Scan for the cell matching the given text and deliver its [X, Y] coordinate at center. 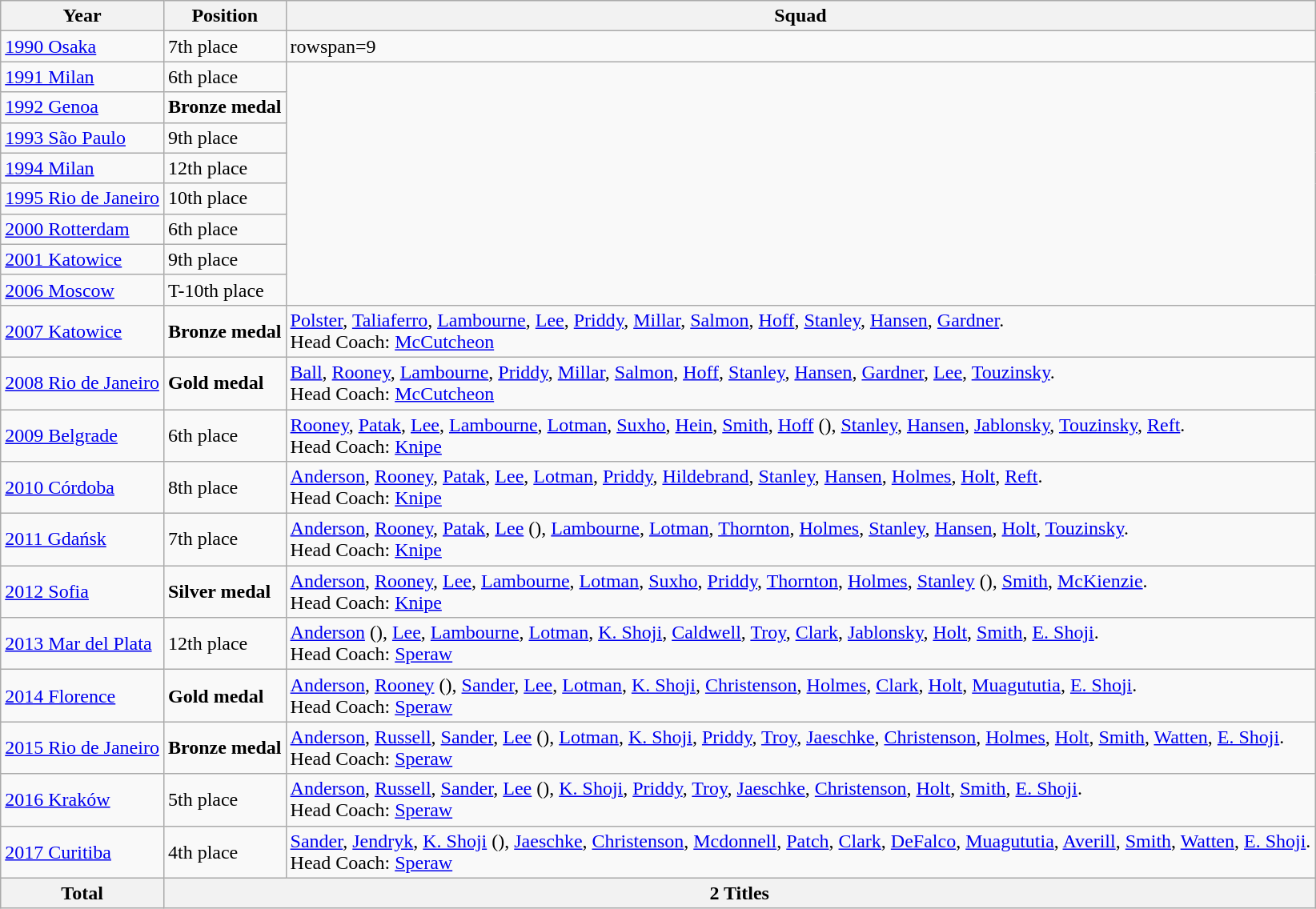
1993 São Paulo [82, 138]
8th place [224, 488]
Anderson, Russell, Sander, Lee (), K. Shoji, Priddy, Troy, Jaeschke, Christenson, Holt, Smith, E. Shoji. Head Coach: Speraw [800, 800]
T-10th place [224, 290]
2014 Florence [82, 696]
2009 Belgrade [82, 435]
Anderson (), Lee, Lambourne, Lotman, K. Shoji, Caldwell, Troy, Clark, Jablonsky, Holt, Smith, E. Shoji. Head Coach: Speraw [800, 643]
Polster, Taliaferro, Lambourne, Lee, Priddy, Millar, Salmon, Hoff, Stanley, Hansen, Gardner. Head Coach: McCutcheon [800, 331]
Total [82, 893]
Anderson, Rooney, Patak, Lee, Lotman, Priddy, Hildebrand, Stanley, Hansen, Holmes, Holt, Reft. Head Coach: Knipe [800, 488]
2007 Katowice [82, 331]
5th place [224, 800]
10th place [224, 198]
4th place [224, 851]
2 Titles [739, 893]
2011 Gdańsk [82, 539]
2000 Rotterdam [82, 229]
Anderson, Rooney (), Sander, Lee, Lotman, K. Shoji, Christenson, Holmes, Clark, Holt, Muagututia, E. Shoji. Head Coach: Speraw [800, 696]
2017 Curitiba [82, 851]
1992 Genoa [82, 107]
2012 Sofia [82, 592]
1995 Rio de Janeiro [82, 198]
Ball, Rooney, Lambourne, Priddy, Millar, Salmon, Hoff, Stanley, Hansen, Gardner, Lee, Touzinsky. Head Coach: McCutcheon [800, 382]
Rooney, Patak, Lee, Lambourne, Lotman, Suxho, Hein, Smith, Hoff (), Stanley, Hansen, Jablonsky, Touzinsky, Reft. Head Coach: Knipe [800, 435]
Position [224, 16]
Year [82, 16]
2008 Rio de Janeiro [82, 382]
2001 Katowice [82, 259]
2016 Kraków [82, 800]
2006 Moscow [82, 290]
2015 Rio de Janeiro [82, 747]
1991 Milan [82, 77]
Anderson, Russell, Sander, Lee (), Lotman, K. Shoji, Priddy, Troy, Jaeschke, Christenson, Holmes, Holt, Smith, Watten, E. Shoji. Head Coach: Speraw [800, 747]
Silver medal [224, 592]
Anderson, Rooney, Patak, Lee (), Lambourne, Lotman, Thornton, Holmes, Stanley, Hansen, Holt, Touzinsky. Head Coach: Knipe [800, 539]
Anderson, Rooney, Lee, Lambourne, Lotman, Suxho, Priddy, Thornton, Holmes, Stanley (), Smith, McKienzie. Head Coach: Knipe [800, 592]
1990 Osaka [82, 46]
1994 Milan [82, 168]
Squad [800, 16]
2010 Córdoba [82, 488]
rowspan=9 [800, 46]
2013 Mar del Plata [82, 643]
